Capture the cell that displays the provided text and extract its [x, y] central coordinate. 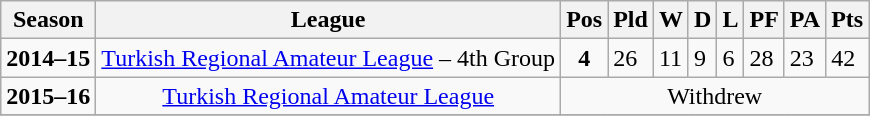
Turkish Regional Amateur League [328, 96]
Pld [631, 20]
Pos [584, 20]
26 [631, 58]
Turkish Regional Amateur League – 4th Group [328, 58]
4 [584, 58]
PF [764, 20]
L [730, 20]
Season [48, 20]
2014–15 [48, 58]
D [702, 20]
League [328, 20]
9 [702, 58]
2015–16 [48, 96]
Withdrew [715, 96]
W [670, 20]
42 [848, 58]
Pts [848, 20]
11 [670, 58]
23 [804, 58]
6 [730, 58]
PA [804, 20]
28 [764, 58]
